Return the [x, y] coordinate for the center point of the cell that contains the specified text.  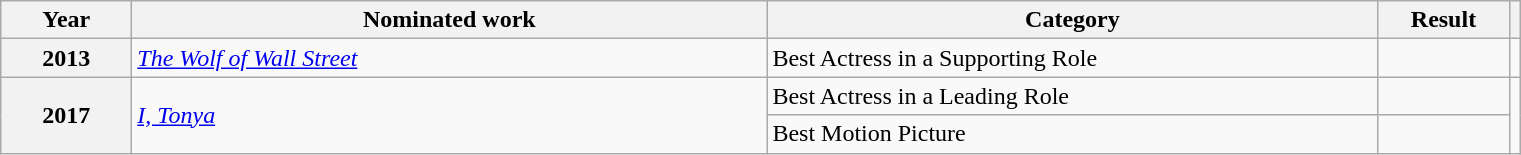
Best Actress in a Supporting Role [1072, 58]
Year [66, 20]
I, Tonya [450, 115]
Best Motion Picture [1072, 134]
Best Actress in a Leading Role [1072, 96]
The Wolf of Wall Street [450, 58]
Category [1072, 20]
Nominated work [450, 20]
2017 [66, 115]
Result [1444, 20]
2013 [66, 58]
